Search for the cell housing the specified text and yield its (x, y) center coordinate. 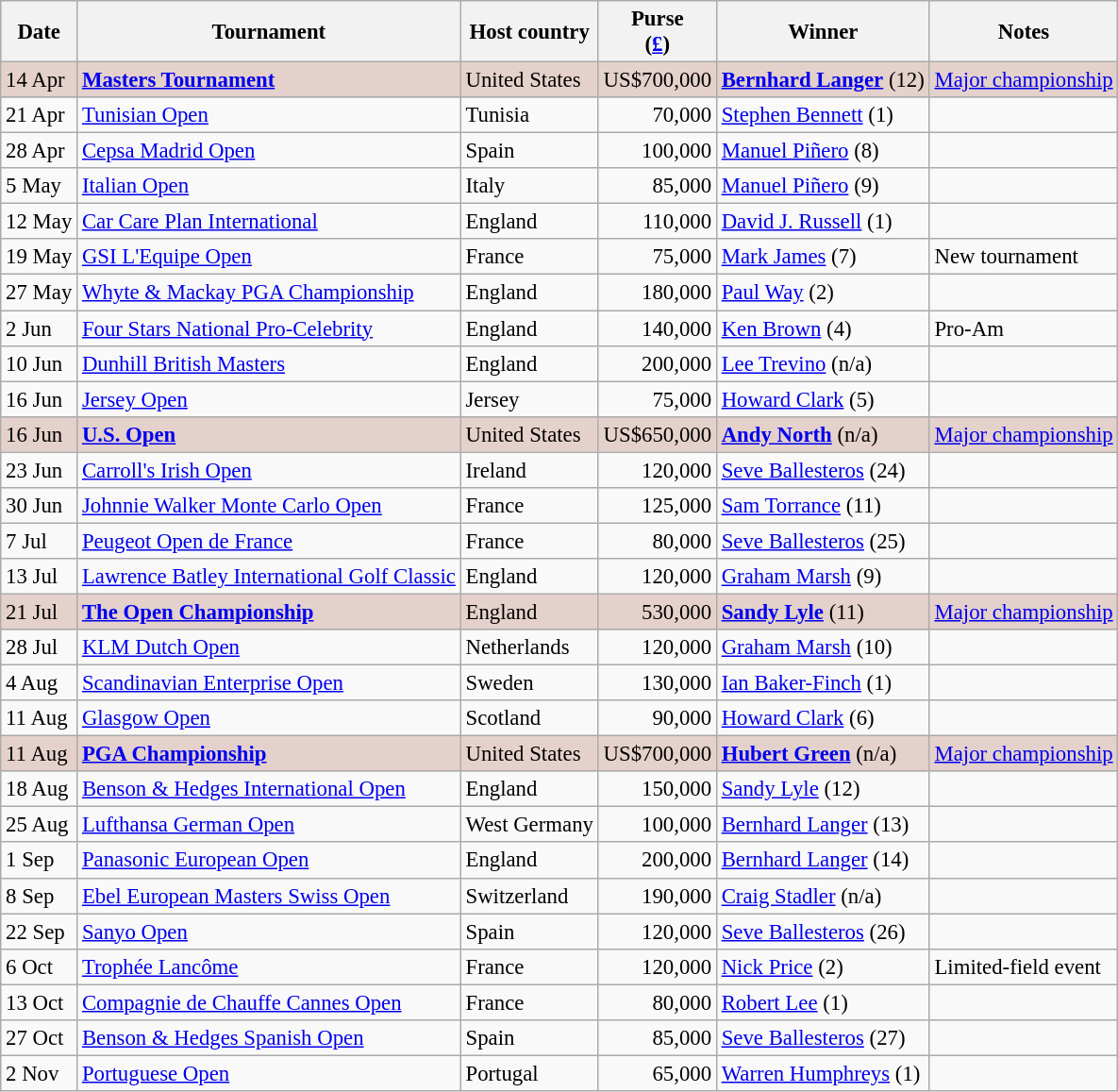
Bernhard Langer (13) (823, 825)
Robert Lee (1) (823, 1002)
12 May (40, 222)
Hubert Green (n/a) (823, 754)
5 May (40, 186)
Car Care Plan International (270, 222)
Howard Clark (5) (823, 399)
70,000 (657, 115)
Paul Way (2) (823, 293)
Craig Stadler (n/a) (823, 896)
Lee Trevino (n/a) (823, 363)
David J. Russell (1) (823, 222)
180,000 (657, 293)
Stephen Bennett (1) (823, 115)
140,000 (657, 328)
Ireland (529, 470)
Switzerland (529, 896)
21 Jul (40, 612)
U.S. Open (270, 434)
27 May (40, 293)
Bernhard Langer (12) (823, 80)
Lufthansa German Open (270, 825)
8 Sep (40, 896)
Peugeot Open de France (270, 541)
Manuel Piñero (9) (823, 186)
US$650,000 (657, 434)
13 Jul (40, 577)
Howard Clark (6) (823, 718)
Scandinavian Enterprise Open (270, 683)
Date (40, 32)
New tournament (1024, 258)
28 Jul (40, 647)
Ebel European Masters Swiss Open (270, 896)
7 Jul (40, 541)
Whyte & Mackay PGA Championship (270, 293)
10 Jun (40, 363)
Tunisia (529, 115)
2 Nov (40, 1073)
Ian Baker-Finch (1) (823, 683)
Mark James (7) (823, 258)
Trophée Lancôme (270, 966)
30 Jun (40, 506)
Winner (823, 32)
4 Aug (40, 683)
19 May (40, 258)
Cepsa Madrid Open (270, 151)
Masters Tournament (270, 80)
125,000 (657, 506)
Netherlands (529, 647)
Benson & Hedges International Open (270, 789)
25 Aug (40, 825)
27 Oct (40, 1038)
2 Jun (40, 328)
Tournament (270, 32)
Sweden (529, 683)
Bernhard Langer (14) (823, 861)
The Open Championship (270, 612)
Italian Open (270, 186)
Tunisian Open (270, 115)
Four Stars National Pro-Celebrity (270, 328)
West Germany (529, 825)
KLM Dutch Open (270, 647)
Ken Brown (4) (823, 328)
Panasonic European Open (270, 861)
110,000 (657, 222)
150,000 (657, 789)
90,000 (657, 718)
Graham Marsh (10) (823, 647)
Limited-field event (1024, 966)
Jersey (529, 399)
Portuguese Open (270, 1073)
Portugal (529, 1073)
Host country (529, 32)
28 Apr (40, 151)
Purse(£) (657, 32)
13 Oct (40, 1002)
Notes (1024, 32)
21 Apr (40, 115)
Seve Ballesteros (26) (823, 932)
18 Aug (40, 789)
Benson & Hedges Spanish Open (270, 1038)
130,000 (657, 683)
Jersey Open (270, 399)
Pro-Am (1024, 328)
PGA Championship (270, 754)
Sandy Lyle (12) (823, 789)
Andy North (n/a) (823, 434)
Compagnie de Chauffe Cannes Open (270, 1002)
530,000 (657, 612)
Manuel Piñero (8) (823, 151)
Scotland (529, 718)
Nick Price (2) (823, 966)
Carroll's Irish Open (270, 470)
Seve Ballesteros (24) (823, 470)
Seve Ballesteros (25) (823, 541)
190,000 (657, 896)
Sam Torrance (11) (823, 506)
Sanyo Open (270, 932)
Warren Humphreys (1) (823, 1073)
14 Apr (40, 80)
65,000 (657, 1073)
Lawrence Batley International Golf Classic (270, 577)
Dunhill British Masters (270, 363)
Graham Marsh (9) (823, 577)
23 Jun (40, 470)
Seve Ballesteros (27) (823, 1038)
Sandy Lyle (11) (823, 612)
6 Oct (40, 966)
1 Sep (40, 861)
Italy (529, 186)
Glasgow Open (270, 718)
GSI L'Equipe Open (270, 258)
22 Sep (40, 932)
Johnnie Walker Monte Carlo Open (270, 506)
